Locate the cell with the specified text and output its [x, y] center coordinate. 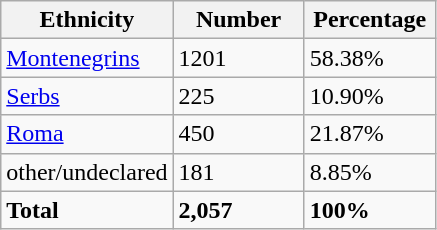
100% [370, 210]
Serbs [87, 96]
1201 [238, 58]
8.85% [370, 172]
21.87% [370, 134]
181 [238, 172]
Total [87, 210]
other/undeclared [87, 172]
225 [238, 96]
Percentage [370, 20]
Roma [87, 134]
450 [238, 134]
Number [238, 20]
58.38% [370, 58]
Ethnicity [87, 20]
2,057 [238, 210]
Montenegrins [87, 58]
10.90% [370, 96]
